Provide the (X, Y) coordinate of the cell's center where the given text is located.  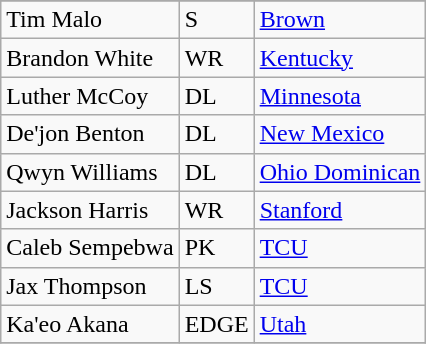
New Mexico (340, 134)
Minnesota (340, 96)
De'jon Benton (90, 134)
EDGE (216, 324)
Ka'eo Akana (90, 324)
Jax Thompson (90, 286)
LS (216, 286)
PK (216, 248)
Stanford (340, 210)
Brown (340, 20)
Luther McCoy (90, 96)
Jackson Harris (90, 210)
S (216, 20)
Brandon White (90, 58)
Ohio Dominican (340, 172)
Tim Malo (90, 20)
Utah (340, 324)
Qwyn Williams (90, 172)
Caleb Sempebwa (90, 248)
Kentucky (340, 58)
